Capture the cell that displays the provided text and extract its (x, y) central coordinate. 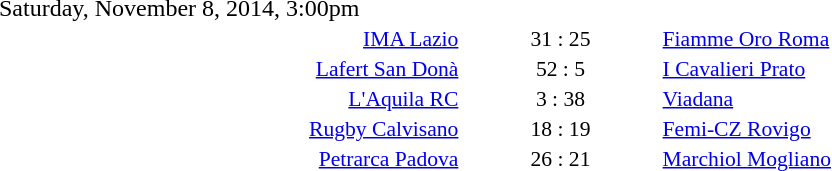
52 : 5 (560, 68)
3 : 38 (560, 98)
18 : 19 (560, 128)
31 : 25 (560, 38)
